Extract the (x, y) coordinate from the center of the cell holding the provided text.  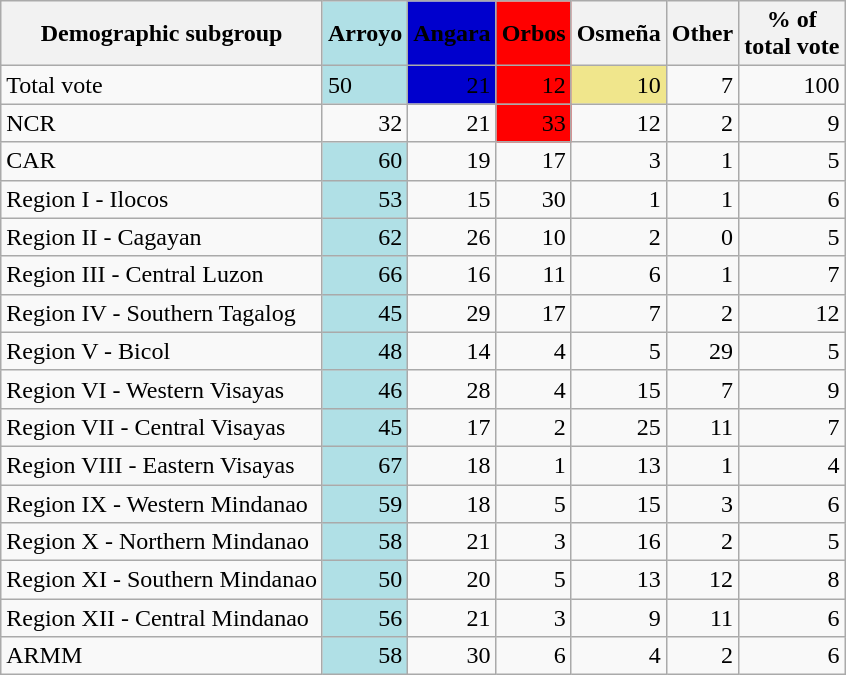
Region X - Northern Mindanao (162, 542)
Region IV - Southern Tagalog (162, 313)
0 (702, 237)
Region II - Cagayan (162, 237)
Osmeña (618, 34)
25 (618, 427)
Angara (452, 34)
% oftotal vote (792, 34)
28 (452, 389)
Demographic subgroup (162, 34)
66 (364, 275)
46 (364, 389)
19 (452, 161)
Region VI - Western Visayas (162, 389)
Arroyo (364, 34)
100 (792, 85)
60 (364, 161)
67 (364, 465)
26 (452, 237)
ARMM (162, 656)
Region VIII - Eastern Visayas (162, 465)
32 (364, 123)
Orbos (534, 34)
59 (364, 503)
CAR (162, 161)
Region III - Central Luzon (162, 275)
Region VII - Central Visayas (162, 427)
Region XII - Central Mindanao (162, 618)
NCR (162, 123)
56 (364, 618)
Other (702, 34)
Total vote (162, 85)
Region V - Bicol (162, 351)
62 (364, 237)
53 (364, 199)
33 (534, 123)
8 (792, 580)
48 (364, 351)
Region XI - Southern Mindanao (162, 580)
Region I - Ilocos (162, 199)
14 (452, 351)
20 (452, 580)
Region IX - Western Mindanao (162, 503)
